For the text-containing cell, return its midpoint in (X, Y) coordinate format. 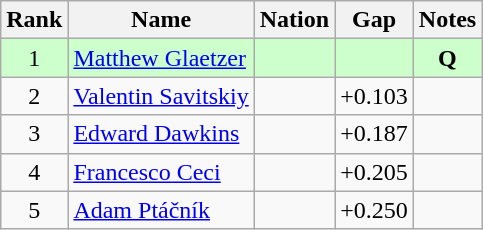
1 (34, 58)
Rank (34, 20)
Valentin Savitskiy (161, 96)
+0.187 (374, 134)
5 (34, 210)
Nation (294, 20)
Name (161, 20)
2 (34, 96)
+0.250 (374, 210)
+0.205 (374, 172)
Q (447, 58)
4 (34, 172)
Gap (374, 20)
+0.103 (374, 96)
Notes (447, 20)
Adam Ptáčník (161, 210)
Matthew Glaetzer (161, 58)
Edward Dawkins (161, 134)
3 (34, 134)
Francesco Ceci (161, 172)
